Output the [X, Y] coordinate of the center of the cell containing the given text.  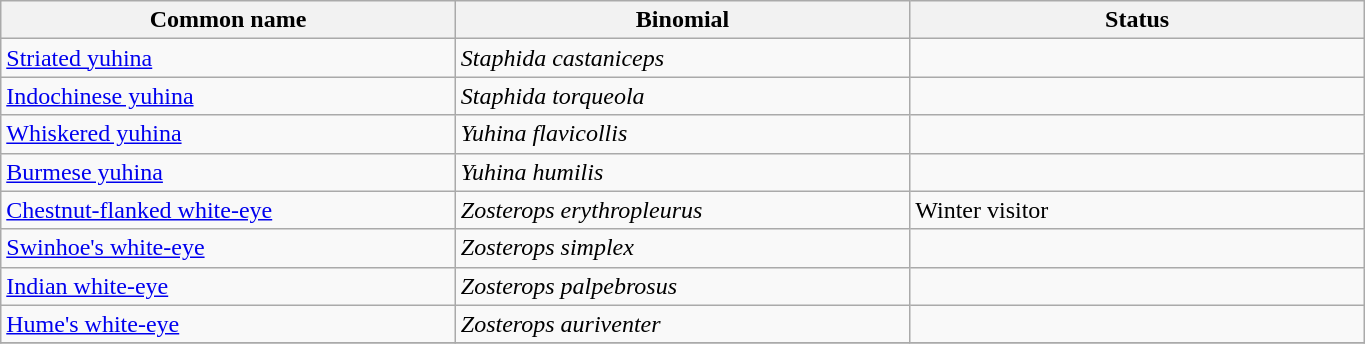
Zosterops auriventer [682, 324]
Whiskered yuhina [228, 134]
Indian white-eye [228, 286]
Common name [228, 20]
Binomial [682, 20]
Hume's white-eye [228, 324]
Indochinese yuhina [228, 96]
Staphida torqueola [682, 96]
Yuhina flavicollis [682, 134]
Zosterops simplex [682, 248]
Chestnut-flanked white-eye [228, 210]
Staphida castaniceps [682, 58]
Yuhina humilis [682, 172]
Status [1138, 20]
Striated yuhina [228, 58]
Winter visitor [1138, 210]
Zosterops erythropleurus [682, 210]
Swinhoe's white-eye [228, 248]
Zosterops palpebrosus [682, 286]
Burmese yuhina [228, 172]
